Pinpoint the cell where the given text exists, returning its [x, y] midpoint coordinate. 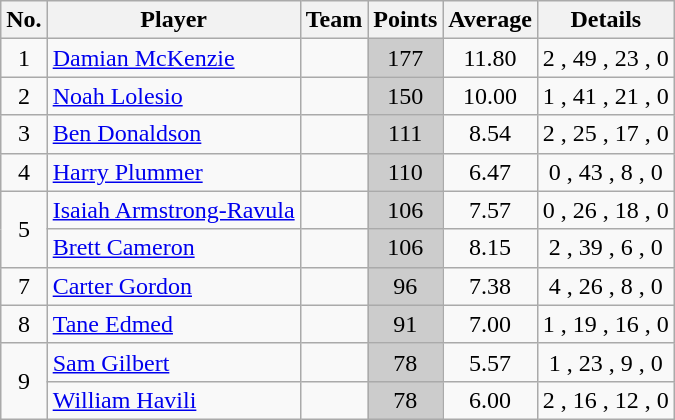
Isaiah Armstrong-Ravula [174, 210]
2 , 16 , 12 , 0 [606, 400]
8 [24, 324]
3 [24, 134]
1 , 19 , 16 , 0 [606, 324]
0 , 43 , 8 , 0 [606, 172]
8.15 [490, 248]
111 [406, 134]
Noah Lolesio [174, 96]
8.54 [490, 134]
Tane Edmed [174, 324]
0 , 26 , 18 , 0 [606, 210]
2 , 25 , 17 , 0 [606, 134]
5 [24, 229]
7.38 [490, 286]
1 , 41 , 21 , 0 [606, 96]
Damian McKenzie [174, 58]
150 [406, 96]
2 , 49 , 23 , 0 [606, 58]
110 [406, 172]
7 [24, 286]
No. [24, 20]
Brett Cameron [174, 248]
William Havili [174, 400]
Average [490, 20]
1 [24, 58]
96 [406, 286]
4 , 26 , 8 , 0 [606, 286]
Player [174, 20]
91 [406, 324]
Points [406, 20]
1 , 23 , 9 , 0 [606, 362]
177 [406, 58]
Carter Gordon [174, 286]
Team [334, 20]
11.80 [490, 58]
2 , 39 , 6 , 0 [606, 248]
Ben Donaldson [174, 134]
6.47 [490, 172]
10.00 [490, 96]
2 [24, 96]
9 [24, 381]
Sam Gilbert [174, 362]
Harry Plummer [174, 172]
7.57 [490, 210]
5.57 [490, 362]
Details [606, 20]
6.00 [490, 400]
4 [24, 172]
7.00 [490, 324]
